Search for the cell housing the specified text and yield its (x, y) center coordinate. 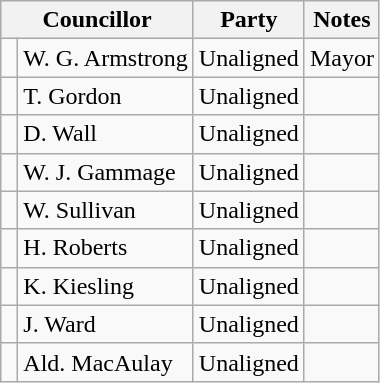
Ald. MacAulay (106, 362)
K. Kiesling (106, 286)
Notes (342, 20)
T. Gordon (106, 96)
W. G. Armstrong (106, 58)
D. Wall (106, 134)
J. Ward (106, 324)
H. Roberts (106, 248)
W. J. Gammage (106, 172)
Councillor (98, 20)
Mayor (342, 58)
W. Sullivan (106, 210)
Party (248, 20)
